From the cell containing the given text, extract its center point as [X, Y] coordinate. 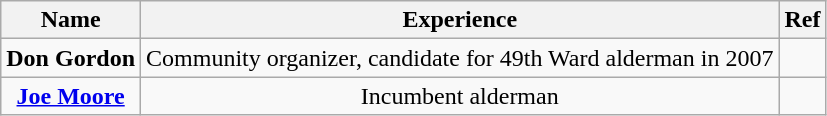
Community organizer, candidate for 49th Ward alderman in 2007 [460, 58]
Experience [460, 20]
Incumbent alderman [460, 96]
Name [71, 20]
Ref [802, 20]
Joe Moore [71, 96]
Don Gordon [71, 58]
